Return [X, Y] of the center of cell containing provided text 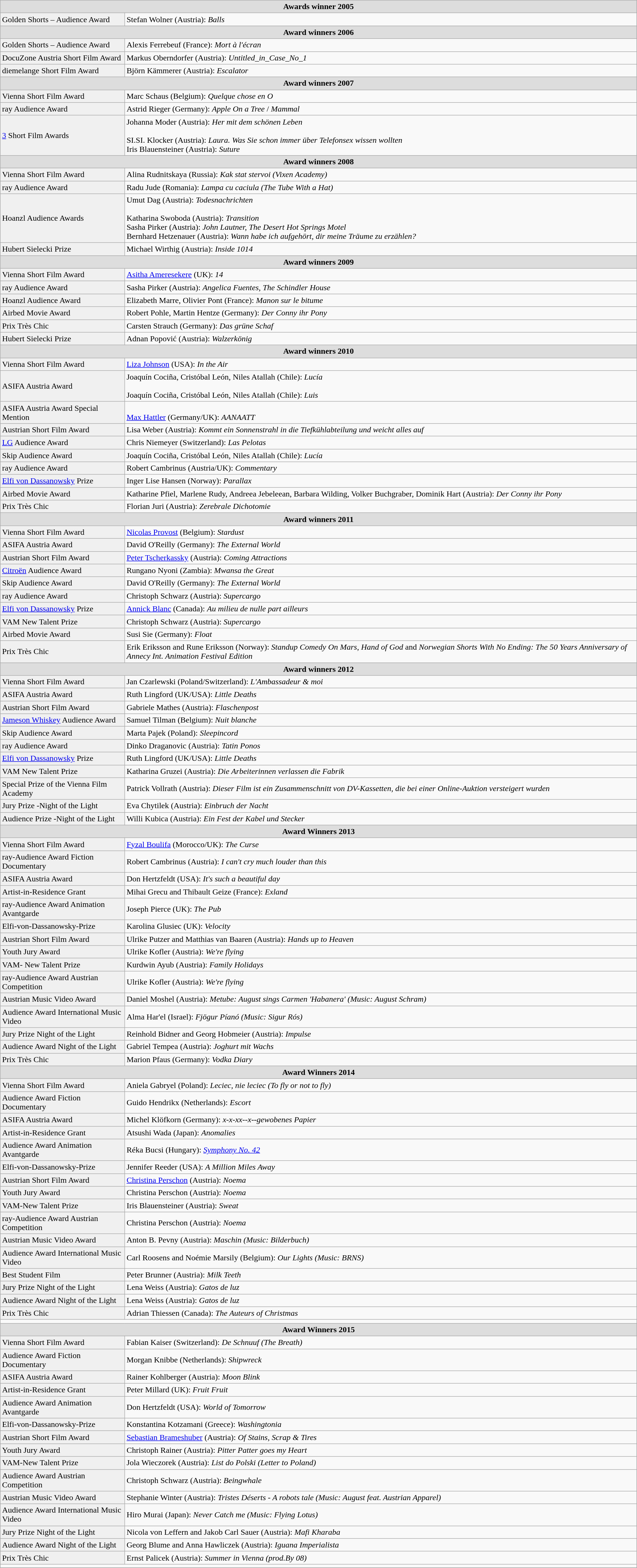
Jan Czarlewski (Poland/Switzerland): L'Ambassadeur & moi [381, 682]
Audience Prize -Night of the Light [62, 819]
Katharine Pfiel, Marlene Rudy, Andreea Jebeleean, Barbara Wilding, Volker Buchgraber, Dominik Hart (Austria): Der Conny ihr Pony [381, 494]
Jury Prize -Night of the Light [62, 806]
Katharina Gruzei (Austria): Die Arbeiterinnen verlassen die Fabrik [381, 771]
Elizabeth Marre, Olivier Pont (France): Manon sur le bitume [381, 300]
Asitha Ameresekere (UK): 14 [381, 275]
Jameson Whiskey Audience Award [62, 720]
Iris Blauensteiner (Austria): Sweat [381, 1206]
Hoanzl Audience Award [62, 300]
Florian Juri (Austria): Zerebrale Dichotomie [381, 507]
Special Prize of the Vienna Film Academy [62, 789]
Rainer Kohlberger (Austria): Moon Blink [381, 1377]
Sasha Pirker (Austria): Angelica Fuentes, The Schindler House [381, 288]
Best Student Film [62, 1275]
Eva Chytilek (Austria): Einbruch der Nacht [381, 806]
Björn Kämmerer (Austria): Escalator [381, 71]
Alina Rudnitskaya (Russia): Kak stat stervoi (Vixen Academy) [381, 174]
Gabriele Mathes (Austria): Flaschenpost [381, 707]
Samuel Tilman (Belgium): Nuit blanche [381, 720]
Dinko Draganovic (Austria): Tatin Ponos [381, 746]
Georg Blume and Anna Hawliczek (Austria): Iguana Imperialista [381, 1545]
Peter Millard (UK): Fruit Fruit [381, 1390]
Aniela Gabryel (Poland): Leciec, nie leciec (To fly or not to fly) [381, 1085]
Award winners 2006 [318, 32]
Kurdwin Ayub (Austria): Family Holidays [381, 965]
Carl Roosens and Noémie Marsily (Belgium): Our Lights (Music: BRNS) [381, 1258]
VAM- New Talent Prize [62, 965]
Radu Jude (Romania): Lampa cu caciula (The Tube With a Hat) [381, 187]
Award Winners 2013 [318, 831]
Jennifer Reeder (USA): A Million Miles Away [381, 1167]
Michael Wirthig (Austria): Inside 1014 [381, 249]
Hiro Murai (Japan): Never Catch me (Music: Flying Lotus) [381, 1515]
Peter Brunner (Austria): Milk Teeth [381, 1275]
Award winners 2008 [318, 162]
Réka Bucsi (Hungary): Symphony No. 42 [381, 1150]
ray-Audience Award Fiction Documentary [62, 861]
Joaquín Cociña, Cristóbal León, Niles Atallah (Chile): LucíaJoaquín Cociña, Cristóbal León, Niles Atallah (Chile): Luis [381, 386]
Peter Tscherkassky (Austria): Coming Attractions [381, 558]
Markus Oberndorfer (Austria): Untitled_in_Case_No_1 [381, 58]
Astrid Rieger (Germany): Apple On a Tree / Mammal [381, 109]
Ulrike Putzer and Matthias van Baaren (Austria): Hands up to Heaven [381, 939]
Willi Kubica (Austria): Ein Fest der Kabel und Stecker [381, 819]
Atsushi Wada (Japan): Anomalies [381, 1132]
ray-Audience Award Animation Avantgarde [62, 909]
Chris Niemeyer (Switzerland): Las Pelotas [381, 442]
Awards winner 2005 [318, 7]
Nicola von Leffern and Jakob Carl Sauer (Austria): Mafi Kharaba [381, 1532]
Joseph Pierce (UK): The Pub [381, 909]
Fabian Kaiser (Switzerland): De Schnuuf (The Breath) [381, 1342]
Konstantina Kotzamani (Greece): Washingtonia [381, 1425]
Anton B. Pevny (Austria): Maschin (Music: Bilderbuch) [381, 1240]
Michel Klöfkorn (Germany): x-x-xx--x--gewobenes Papier [381, 1120]
Christoph Rainer (Austria): Pitter Patter goes my Heart [381, 1450]
Morgan Knibbe (Netherlands): Shipwreck [381, 1360]
Robert Pohle, Martin Hentze (Germany): Der Conny ihr Pony [381, 313]
Audience Award Austrian Competition [62, 1480]
Christoph Schwarz (Austria): Beingwhale [381, 1480]
Award winners 2012 [318, 669]
Marion Pfaus (Germany): Vodka Diary [381, 1059]
Gabriel Tempea (Austria): Joghurt mit Wachs [381, 1047]
Award winners 2011 [318, 519]
Nicolas Provost (Belgium): Stardust [381, 532]
Don Hertzfeldt (USA): World of Tomorrow [381, 1407]
Daniel Moshel (Austria): Metube: August sings Carmen 'Habanera' (Music: August Schram) [381, 999]
Hoanzl Audience Awards [62, 218]
Reinhold Bidner and Georg Hobmeier (Austria): Impulse [381, 1034]
Ernst Palicek (Austria): Summer in Vienna (prod.By 08) [381, 1558]
3 Short Film Awards [62, 135]
Joaquín Cociña, Cristóbal León, Niles Atallah (Chile): Lucía [381, 455]
Adnan Popović (Austria): Walzerkönig [381, 339]
Award winners 2007 [318, 83]
Award Winners 2015 [318, 1330]
Jola Wieczorek (Austria): List do Polski (Letter to Poland) [381, 1463]
Mihai Grecu and Thibault Geize (France): Exland [381, 892]
Marta Pajek (Poland): Sleepincord [381, 733]
ASIFA Austria Award Special Mention [62, 412]
Karolina Glusiec (UK): Velocity [381, 926]
Patrick Vollrath (Austria): Dieser Film ist ein Zusammenschnitt von DV-Kassetten, die bei einer Online-Auktion versteigert wurden [381, 789]
Award winners 2009 [318, 262]
Carsten Strauch (Germany): Das grüne Schaf [381, 326]
Don Hertzfeldt (USA): It's such a beautiful day [381, 879]
Guido Hendrikx (Netherlands): Escort [381, 1102]
Liza Johnson (USA): In the Air [381, 364]
Stefan Wolner (Austria): Balls [381, 19]
Max Hattler (Germany/UK): AANAATT [381, 412]
Alma Har'el (Israel): Fjögur Píanó (Music: Sigur Rós) [381, 1016]
diemelange Short Film Award [62, 71]
Annick Blanc (Canada): Au milieu de nulle part ailleurs [381, 609]
Lisa Weber (Austria): Kommt ein Sonnenstrahl in die Tiefkühlabteilung und weicht alles auf [381, 430]
Robert Cambrinus (Austria/UK): Commentary [381, 468]
Fyzal Boulifa (Morocco/UK): The Curse [381, 844]
Robert Cambrinus (Austria): I can't cry much louder than this [381, 861]
Adrian Thiessen (Canada): The Auteurs of Christmas [381, 1313]
Marc Schaus (Belgium): Quelque chose en O [381, 96]
Inger Lise Hansen (Norway): Parallax [381, 481]
Alexis Ferrebeuf (France): Mort à l'écran [381, 45]
Sebastian Brameshuber (Austria): Of Stains, Scrap & Tires [381, 1437]
Susi Sie (Germany): Float [381, 634]
Award Winners 2014 [318, 1072]
Stephanie Winter (Austria): Tristes Déserts - A robots tale (Music: August feat. Austrian Apparel) [381, 1497]
Award winners 2010 [318, 351]
Rungano Nyoni (Zambia): Mwansa the Great [381, 570]
Citroën Audience Award [62, 570]
DocuZone Austria Short Film Award [62, 58]
LG Audience Award [62, 442]
